Scan for the cell matching the given text and deliver its (x, y) coordinate at center. 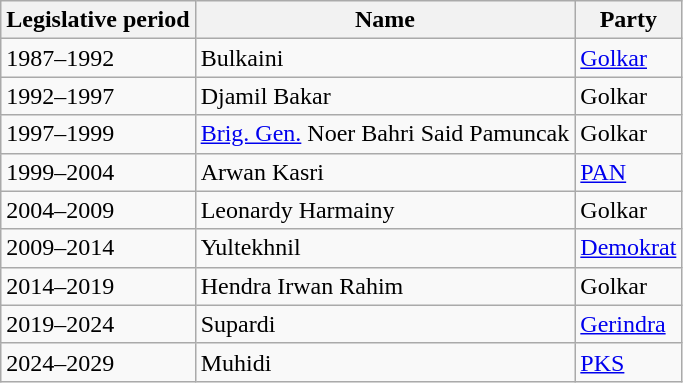
1997–1999 (98, 134)
Bulkaini (385, 58)
Hendra Irwan Rahim (385, 286)
2024–2029 (98, 362)
Demokrat (628, 248)
Brig. Gen. Noer Bahri Said Pamuncak (385, 134)
2004–2009 (98, 210)
2014–2019 (98, 286)
2009–2014 (98, 248)
2019–2024 (98, 324)
Arwan Kasri (385, 172)
1999–2004 (98, 172)
PAN (628, 172)
Legislative period (98, 20)
Yultekhnil (385, 248)
Party (628, 20)
PKS (628, 362)
Gerindra (628, 324)
Supardi (385, 324)
1992–1997 (98, 96)
Name (385, 20)
Leonardy Harmainy (385, 210)
Muhidi (385, 362)
1987–1992 (98, 58)
Djamil Bakar (385, 96)
